Pinpoint the cell where the given text exists, returning its [x, y] midpoint coordinate. 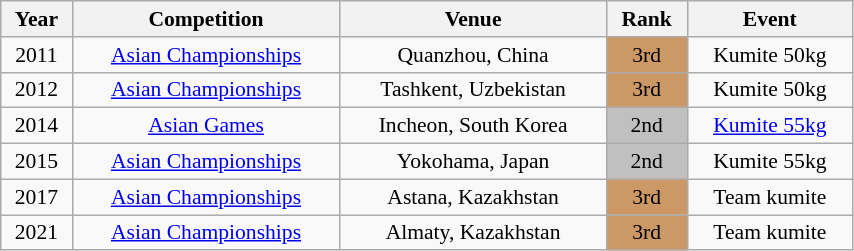
2012 [36, 90]
Almaty, Kazakhstan [473, 233]
Tashkent, Uzbekistan [473, 90]
Competition [206, 19]
Year [36, 19]
Quanzhou, China [473, 55]
2011 [36, 55]
Event [770, 19]
Astana, Kazakhstan [473, 197]
Rank [646, 19]
2017 [36, 197]
2014 [36, 126]
Asian Games [206, 126]
Yokohama, Japan [473, 162]
Incheon, South Korea [473, 126]
2021 [36, 233]
Venue [473, 19]
2015 [36, 162]
